For the text-containing cell, return its midpoint in (X, Y) coordinate format. 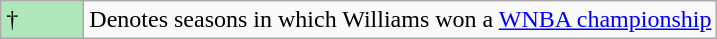
† (42, 20)
Denotes seasons in which Williams won a WNBA championship (400, 20)
